Pinpoint the cell where the given text exists, returning its [X, Y] midpoint coordinate. 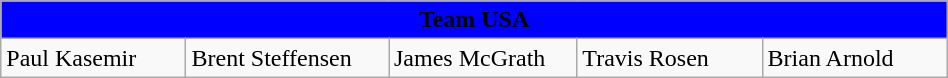
Brian Arnold [854, 58]
James McGrath [482, 58]
Team USA [474, 20]
Travis Rosen [670, 58]
Brent Steffensen [288, 58]
Paul Kasemir [94, 58]
